Determine the (x, y) coordinate at the center of the cell enclosing the given text.  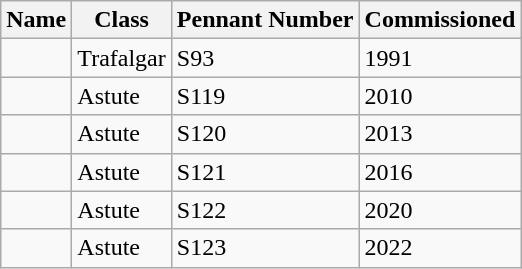
S122 (265, 210)
S121 (265, 172)
2013 (440, 134)
2020 (440, 210)
2022 (440, 248)
Class (122, 20)
Pennant Number (265, 20)
S123 (265, 248)
S93 (265, 58)
S119 (265, 96)
Trafalgar (122, 58)
1991 (440, 58)
2010 (440, 96)
2016 (440, 172)
S120 (265, 134)
Commissioned (440, 20)
Name (36, 20)
